Provide the [x, y] coordinate of the cell's center where the given text is located.  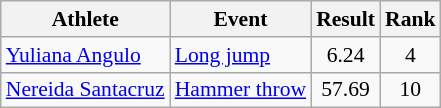
Hammer throw [240, 90]
Athlete [86, 19]
Event [240, 19]
57.69 [346, 90]
Rank [410, 19]
Result [346, 19]
Nereida Santacruz [86, 90]
Long jump [240, 55]
10 [410, 90]
6.24 [346, 55]
4 [410, 55]
Yuliana Angulo [86, 55]
